Search for the cell housing the specified text and yield its (X, Y) center coordinate. 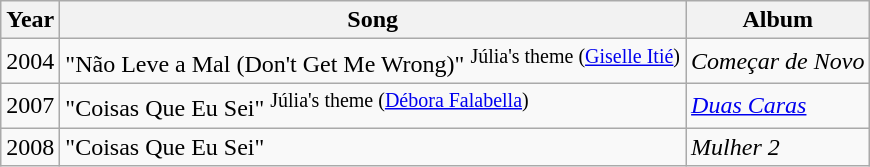
Mulher 2 (778, 147)
Album (778, 20)
2007 (30, 106)
"Coisas Que Eu Sei" (373, 147)
2008 (30, 147)
Song (373, 20)
Duas Caras (778, 106)
Year (30, 20)
"Coisas Que Eu Sei" Júlia's theme (Débora Falabella) (373, 106)
Começar de Novo (778, 62)
"Não Leve a Mal (Don't Get Me Wrong)" Júlia's theme (Giselle Itié) (373, 62)
2004 (30, 62)
